Output the (x, y) coordinate of the center of the cell containing the given text.  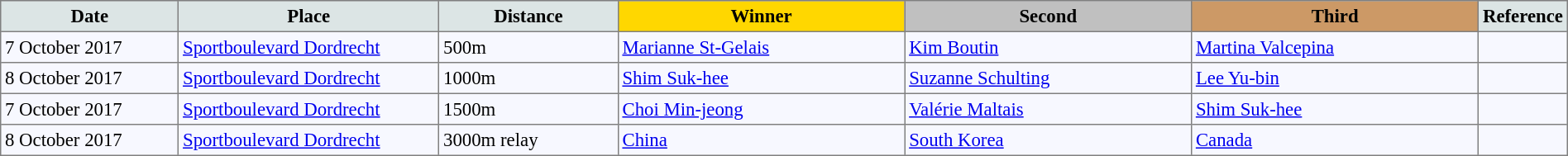
Suzanne Schulting (1049, 78)
Place (309, 17)
Lee Yu-bin (1335, 78)
1000m (528, 78)
Valérie Maltais (1049, 109)
Reference (1523, 17)
Date (89, 17)
Distance (528, 17)
3000m relay (528, 140)
Third (1335, 17)
Choi Min-jeong (761, 109)
Second (1049, 17)
China (761, 140)
Canada (1335, 140)
500m (528, 47)
Winner (761, 17)
South Korea (1049, 140)
Martina Valcepina (1335, 47)
1500m (528, 109)
Marianne St-Gelais (761, 47)
Kim Boutin (1049, 47)
